Scan for the cell matching the given text and deliver its (X, Y) coordinate at center. 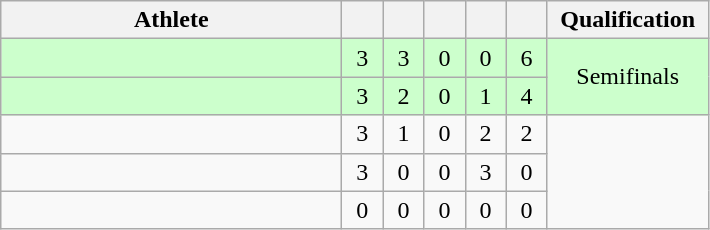
Athlete (172, 20)
6 (526, 58)
Qualification (628, 20)
4 (526, 96)
Semifinals (628, 77)
